Capture the cell that displays the provided text and extract its (x, y) central coordinate. 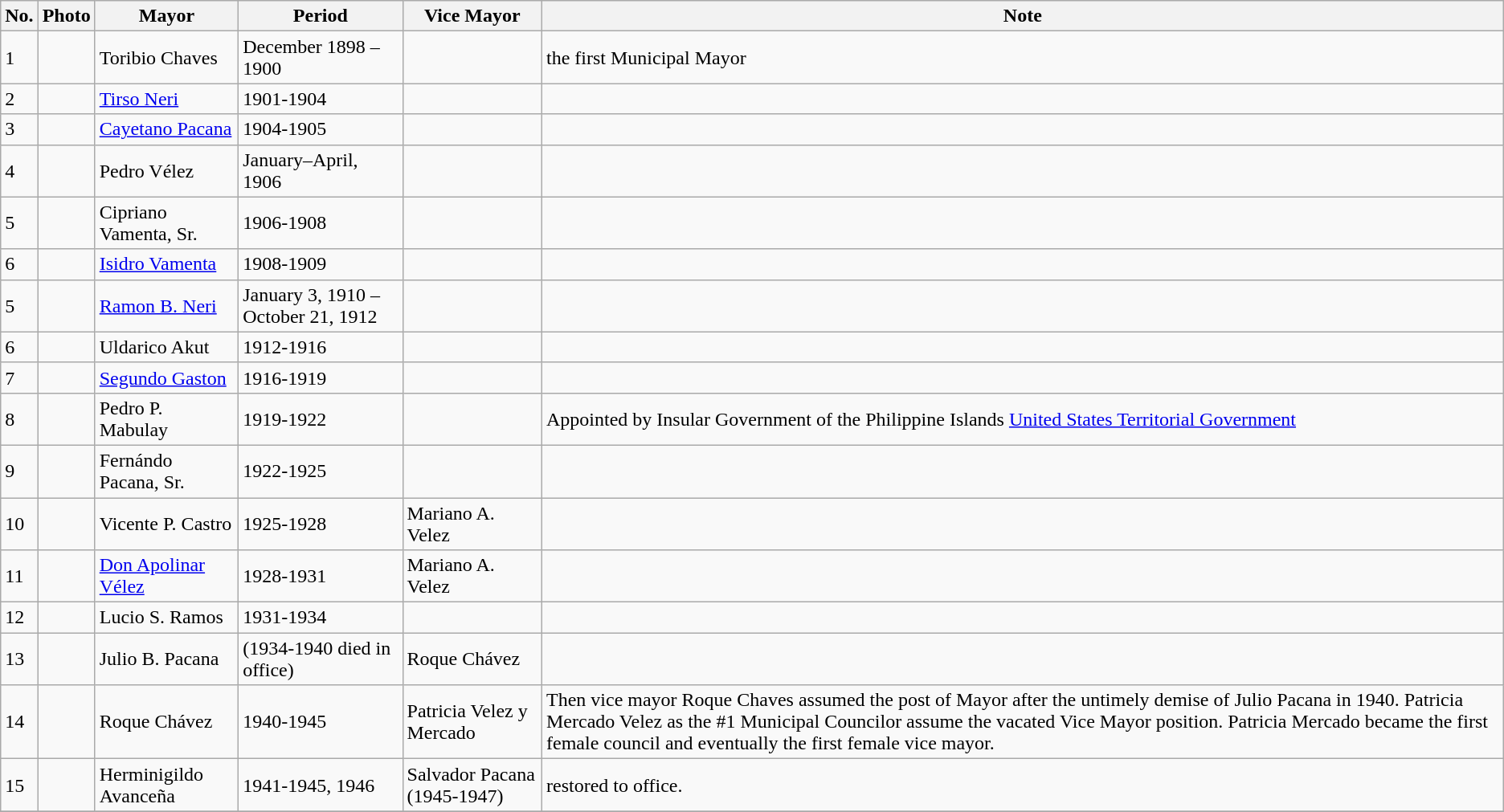
8 (19, 419)
13 (19, 659)
1904-1905 (321, 129)
3 (19, 129)
Toribio Chaves (166, 58)
Tirso Neri (166, 99)
Ramon B. Neri (166, 305)
January 3, 1910 – October 21, 1912 (321, 305)
the first Municipal Mayor (1022, 58)
Vicente P. Castro (166, 524)
12 (19, 618)
2 (19, 99)
restored to office. (1022, 785)
Salvador Pacana (1945-1947) (472, 785)
10 (19, 524)
Photo (66, 16)
15 (19, 785)
Mayor (166, 16)
December 1898 – 1900 (321, 58)
1908-1909 (321, 264)
Appointed by Insular Government of the Philippine Islands United States Territorial Government (1022, 419)
(1934-1940 died in office) (321, 659)
Cipriano Vamenta, Sr. (166, 223)
1906-1908 (321, 223)
January–April, 1906 (321, 170)
Cayetano Pacana (166, 129)
Segundo Gaston (166, 377)
1912-1916 (321, 347)
1 (19, 58)
11 (19, 577)
Julio B. Pacana (166, 659)
1940-1945 (321, 722)
1919-1922 (321, 419)
Lucio S. Ramos (166, 618)
Period (321, 16)
1928-1931 (321, 577)
14 (19, 722)
7 (19, 377)
1916-1919 (321, 377)
Fernándo Pacana, Sr. (166, 471)
Patricia Velez y Mercado (472, 722)
1925-1928 (321, 524)
Isidro Vamenta (166, 264)
1922-1925 (321, 471)
1901-1904 (321, 99)
4 (19, 170)
9 (19, 471)
1931-1934 (321, 618)
Don Apolinar Vélez (166, 577)
Pedro P. Mabulay (166, 419)
Pedro Vélez (166, 170)
Herminigildo Avanceña (166, 785)
Uldarico Akut (166, 347)
Note (1022, 16)
No. (19, 16)
Vice Mayor (472, 16)
1941-1945, 1946 (321, 785)
